Find where the given text appears and provide that cell's center as (x, y) coordinate. 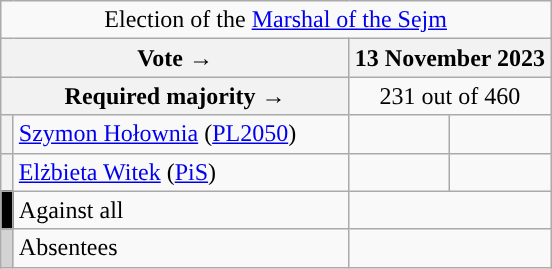
Election of the Marshal of the Sejm (276, 20)
Against all (181, 210)
Absentees (181, 248)
Elżbieta Witek (PiS) (181, 172)
231 out of 460 (450, 96)
Required majority → (176, 96)
13 November 2023 (450, 58)
Vote → (176, 58)
Szymon Hołownia (PL2050) (181, 134)
